Detect which cell encompasses the target text, then output its [x, y] center coordinate. 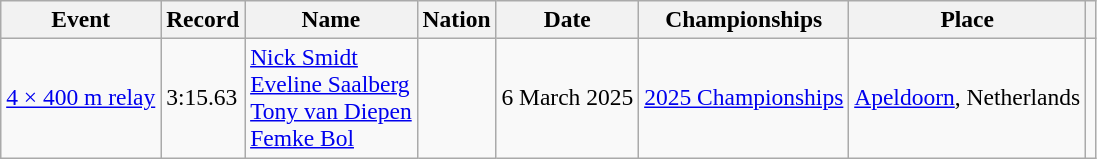
6 March 2025 [568, 98]
Name [331, 19]
Date [568, 19]
Record [203, 19]
Championships [744, 19]
2025 Championships [744, 98]
Apeldoorn, Netherlands [968, 98]
Nation [456, 19]
Nick SmidtEveline SaalbergTony van DiepenFemke Bol [331, 98]
3:15.63 [203, 98]
Event [81, 19]
Place [968, 19]
4 × 400 m relay [81, 98]
